Search for the cell housing the specified text and yield its (X, Y) center coordinate. 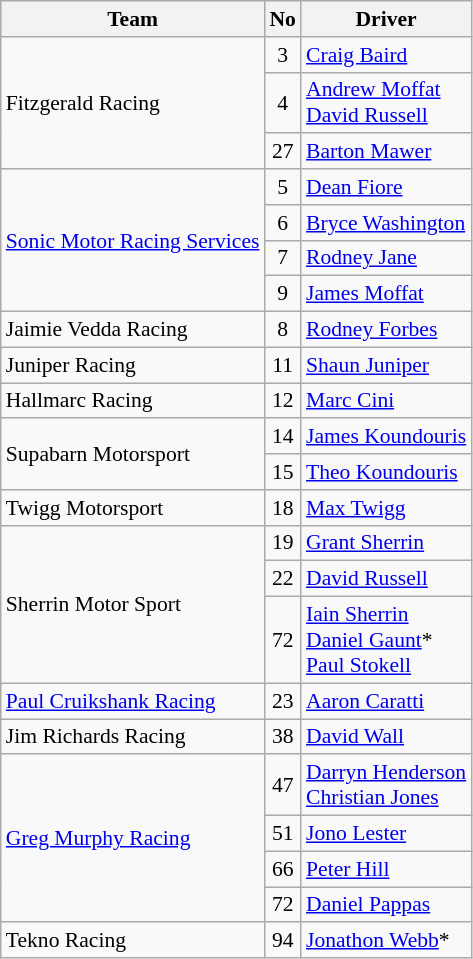
15 (282, 472)
7 (282, 258)
Shaun Juniper (386, 365)
Aaron Caratti (386, 701)
Bryce Washington (386, 223)
Jim Richards Racing (133, 737)
19 (282, 543)
4 (282, 102)
22 (282, 579)
Rodney Jane (386, 258)
51 (282, 834)
38 (282, 737)
Grant Sherrin (386, 543)
Theo Koundouris (386, 472)
Supabarn Motorsport (133, 454)
Daniel Pappas (386, 905)
James Moffat (386, 294)
Team (133, 19)
Jonathon Webb* (386, 941)
23 (282, 701)
27 (282, 152)
5 (282, 187)
Hallmarc Racing (133, 401)
Twigg Motorsport (133, 508)
Fitzgerald Racing (133, 103)
94 (282, 941)
47 (282, 786)
Paul Cruikshank Racing (133, 701)
Barton Mawer (386, 152)
Max Twigg (386, 508)
11 (282, 365)
No (282, 19)
Marc Cini (386, 401)
David Russell (386, 579)
Sonic Motor Racing Services (133, 240)
Craig Baird (386, 55)
14 (282, 437)
Sherrin Motor Sport (133, 604)
Jaimie Vedda Racing (133, 330)
Greg Murphy Racing (133, 839)
Rodney Forbes (386, 330)
9 (282, 294)
3 (282, 55)
Tekno Racing (133, 941)
Iain Sherrin Daniel Gaunt* Paul Stokell (386, 640)
66 (282, 869)
Dean Fiore (386, 187)
6 (282, 223)
12 (282, 401)
18 (282, 508)
Jono Lester (386, 834)
8 (282, 330)
David Wall (386, 737)
Driver (386, 19)
Darryn Henderson Christian Jones (386, 786)
James Koundouris (386, 437)
Peter Hill (386, 869)
Andrew Moffat David Russell (386, 102)
Juniper Racing (133, 365)
